Identify which cell holds the provided text, then report its (X, Y) central coordinate. 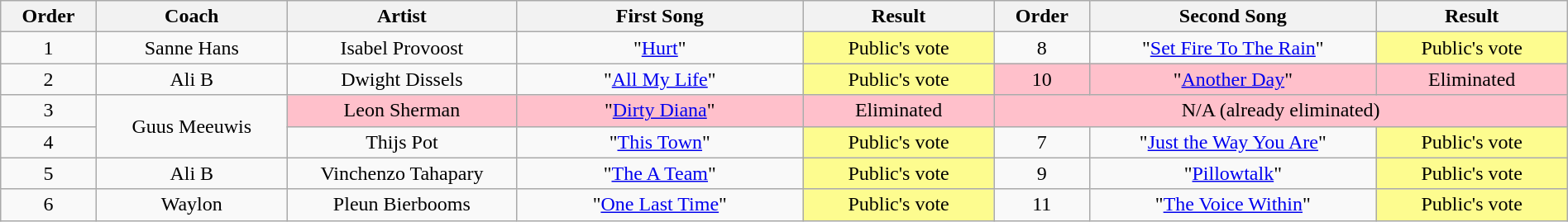
Pleun Bierbooms (402, 205)
8 (1042, 48)
"Dirty Diana" (660, 111)
Dwight Dissels (402, 79)
3 (49, 111)
9 (1042, 173)
Artist (402, 17)
Second Song (1234, 17)
"All My Life" (660, 79)
Vinchenzo Tahapary (402, 173)
"Just the Way You Are" (1234, 142)
11 (1042, 205)
Waylon (192, 205)
6 (49, 205)
Thijs Pot (402, 142)
2 (49, 79)
"The Voice Within" (1234, 205)
1 (49, 48)
"This Town" (660, 142)
10 (1042, 79)
7 (1042, 142)
Isabel Provoost (402, 48)
5 (49, 173)
First Song (660, 17)
"Pillowtalk" (1234, 173)
"Set Fire To The Rain" (1234, 48)
Sanne Hans (192, 48)
Coach (192, 17)
Leon Sherman (402, 111)
"Hurt" (660, 48)
"The A Team" (660, 173)
"Another Day" (1234, 79)
"One Last Time" (660, 205)
4 (49, 142)
N/A (already eliminated) (1280, 111)
Guus Meeuwis (192, 126)
